Find where the given text appears and provide that cell's center as [x, y] coordinate. 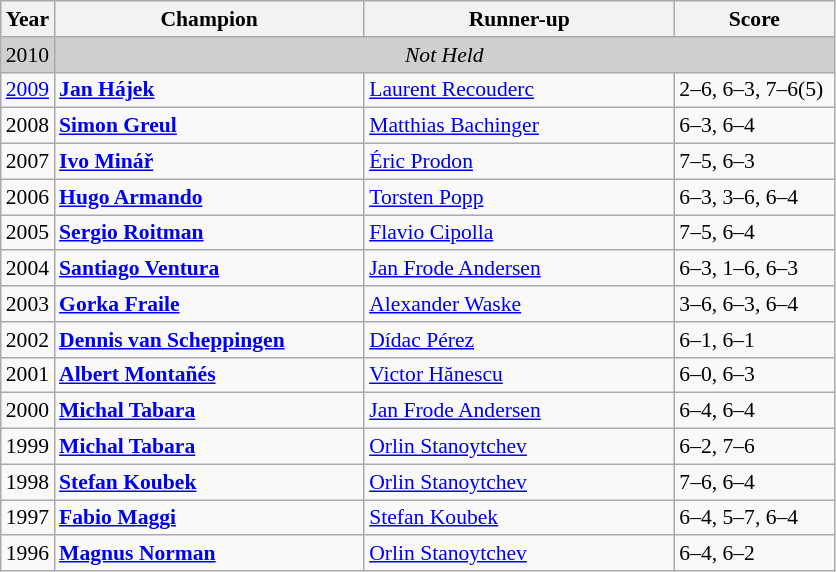
1997 [28, 518]
Alexander Waske [519, 304]
2004 [28, 269]
2000 [28, 411]
Victor Hănescu [519, 375]
2001 [28, 375]
6–3, 3–6, 6–4 [754, 197]
Fabio Maggi [209, 518]
Jan Hájek [209, 90]
Year [28, 19]
Score [754, 19]
2003 [28, 304]
7–5, 6–3 [754, 162]
Torsten Popp [519, 197]
Albert Montañés [209, 375]
2010 [28, 55]
6–4, 6–2 [754, 554]
Gorka Fraile [209, 304]
2008 [28, 126]
6–0, 6–3 [754, 375]
Éric Prodon [519, 162]
2–6, 6–3, 7–6(5) [754, 90]
1998 [28, 482]
6–3, 6–4 [754, 126]
6–2, 7–6 [754, 447]
2006 [28, 197]
Simon Greul [209, 126]
7–5, 6–4 [754, 233]
Champion [209, 19]
Sergio Roitman [209, 233]
Not Held [444, 55]
6–4, 6–4 [754, 411]
1999 [28, 447]
Santiago Ventura [209, 269]
Runner-up [519, 19]
1996 [28, 554]
2005 [28, 233]
Matthias Bachinger [519, 126]
Dídac Pérez [519, 340]
6–4, 5–7, 6–4 [754, 518]
2009 [28, 90]
3–6, 6–3, 6–4 [754, 304]
Dennis van Scheppingen [209, 340]
Hugo Armando [209, 197]
6–3, 1–6, 6–3 [754, 269]
Flavio Cipolla [519, 233]
7–6, 6–4 [754, 482]
Ivo Minář [209, 162]
2002 [28, 340]
2007 [28, 162]
Laurent Recouderc [519, 90]
6–1, 6–1 [754, 340]
Magnus Norman [209, 554]
